For the text-containing cell, return its midpoint in (x, y) coordinate format. 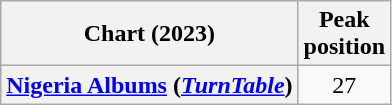
Chart (2023) (150, 34)
Peakposition (344, 34)
27 (344, 85)
Nigeria Albums (TurnTable) (150, 85)
